From the cell containing the given text, extract its center point as (x, y) coordinate. 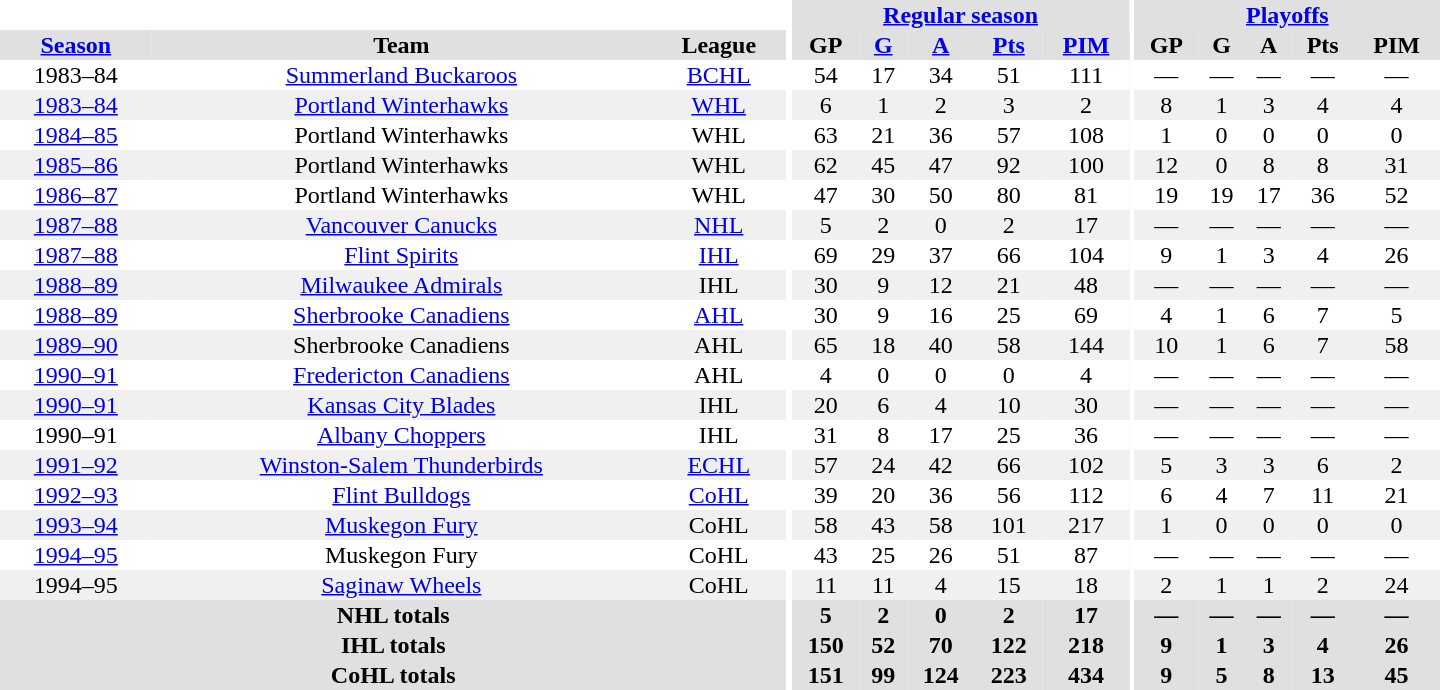
150 (826, 645)
NHL (718, 225)
Playoffs (1288, 15)
65 (826, 345)
48 (1086, 285)
434 (1086, 675)
81 (1086, 195)
Summerland Buckaroos (402, 75)
111 (1086, 75)
CoHL totals (393, 675)
122 (1009, 645)
217 (1086, 525)
124 (941, 675)
56 (1009, 495)
80 (1009, 195)
Fredericton Canadiens (402, 375)
1993–94 (76, 525)
34 (941, 75)
Saginaw Wheels (402, 585)
Kansas City Blades (402, 405)
Regular season (961, 15)
1989–90 (76, 345)
151 (826, 675)
Season (76, 45)
1985–86 (76, 165)
15 (1009, 585)
ECHL (718, 465)
1984–85 (76, 135)
Vancouver Canucks (402, 225)
223 (1009, 675)
13 (1322, 675)
29 (884, 255)
63 (826, 135)
1986–87 (76, 195)
99 (884, 675)
104 (1086, 255)
112 (1086, 495)
Flint Bulldogs (402, 495)
IHL totals (393, 645)
50 (941, 195)
16 (941, 315)
218 (1086, 645)
League (718, 45)
40 (941, 345)
54 (826, 75)
Winston-Salem Thunderbirds (402, 465)
87 (1086, 555)
Albany Choppers (402, 435)
144 (1086, 345)
39 (826, 495)
62 (826, 165)
BCHL (718, 75)
108 (1086, 135)
70 (941, 645)
101 (1009, 525)
37 (941, 255)
Flint Spirits (402, 255)
92 (1009, 165)
Team (402, 45)
42 (941, 465)
1992–93 (76, 495)
1991–92 (76, 465)
Milwaukee Admirals (402, 285)
102 (1086, 465)
NHL totals (393, 615)
100 (1086, 165)
